From the cell containing the given text, extract its center point as [x, y] coordinate. 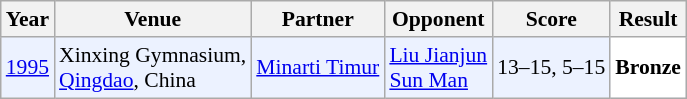
1995 [28, 68]
Score [551, 19]
Year [28, 19]
Venue [152, 19]
Opponent [438, 19]
Liu Jianjun Sun Man [438, 68]
Partner [318, 19]
Result [648, 19]
13–15, 5–15 [551, 68]
Xinxing Gymnasium, Qingdao, China [152, 68]
Bronze [648, 68]
Minarti Timur [318, 68]
